Find where the given text appears and provide that cell's center as [X, Y] coordinate. 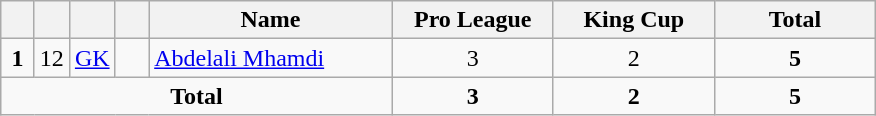
12 [52, 58]
King Cup [634, 20]
Name [271, 20]
1 [18, 58]
Abdelali Mhamdi [271, 58]
GK [92, 58]
Pro League [472, 20]
